Pinpoint the cell where the given text exists, returning its (x, y) midpoint coordinate. 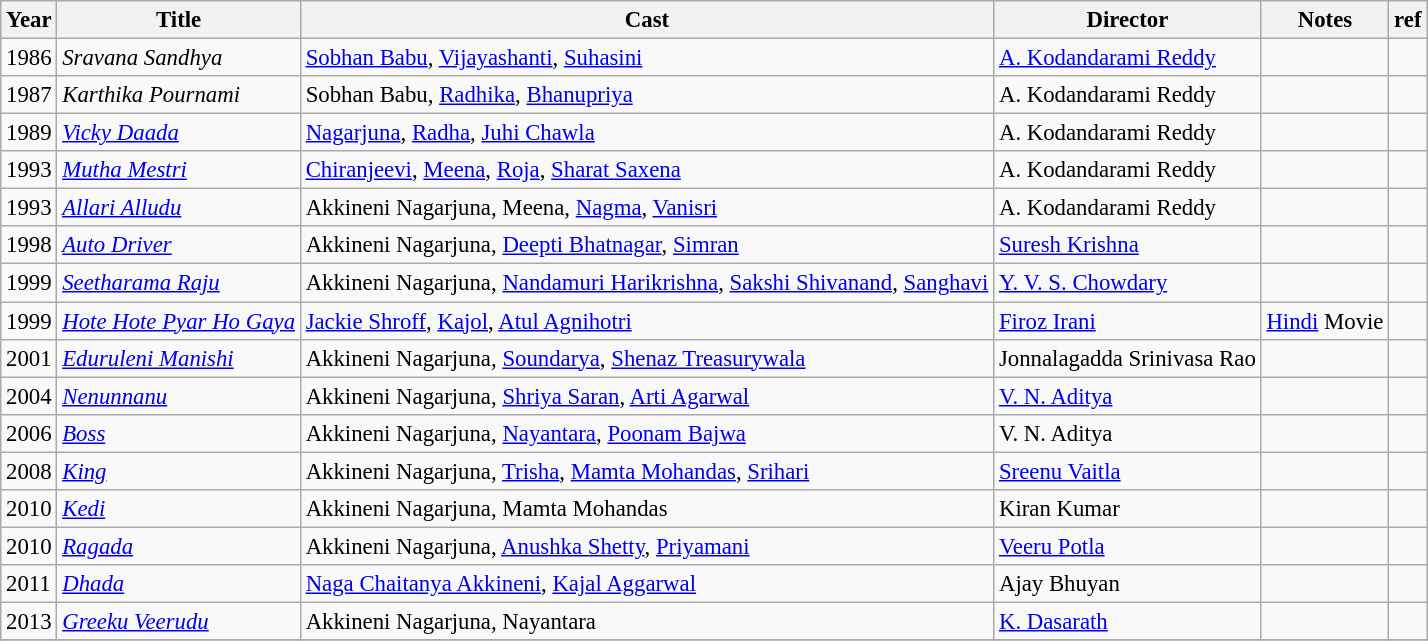
Sreenu Vaitla (1128, 471)
Eduruleni Manishi (178, 358)
Sobhan Babu, Vijayashanti, Suhasini (646, 58)
Nenunnanu (178, 396)
Allari Alludu (178, 208)
Ragada (178, 546)
Akkineni Nagarjuna, Soundarya, Shenaz Treasurywala (646, 358)
Nagarjuna, Radha, Juhi Chawla (646, 133)
Jackie Shroff, Kajol, Atul Agnihotri (646, 321)
ref (1408, 20)
Auto Driver (178, 245)
Akkineni Nagarjuna, Deepti Bhatnagar, Simran (646, 245)
Boss (178, 433)
Sobhan Babu, Radhika, Bhanupriya (646, 95)
Karthika Pournami (178, 95)
Notes (1325, 20)
Suresh Krishna (1128, 245)
Hindi Movie (1325, 321)
Ajay Bhuyan (1128, 584)
Greeku Veerudu (178, 621)
2004 (29, 396)
Sravana Sandhya (178, 58)
Jonnalagadda Srinivasa Rao (1128, 358)
Naga Chaitanya Akkineni, Kajal Aggarwal (646, 584)
Mutha Mestri (178, 170)
Veeru Potla (1128, 546)
Akkineni Nagarjuna, Anushka Shetty, Priyamani (646, 546)
Akkineni Nagarjuna, Meena, Nagma, Vanisri (646, 208)
1986 (29, 58)
Akkineni Nagarjuna, Trisha, Mamta Mohandas, Srihari (646, 471)
Title (178, 20)
Director (1128, 20)
Seetharama Raju (178, 283)
1998 (29, 245)
2013 (29, 621)
2006 (29, 433)
Cast (646, 20)
Akkineni Nagarjuna, Shriya Saran, Arti Agarwal (646, 396)
Year (29, 20)
Akkineni Nagarjuna, Nayantara (646, 621)
Chiranjeevi, Meena, Roja, Sharat Saxena (646, 170)
Kiran Kumar (1128, 509)
Akkineni Nagarjuna, Mamta Mohandas (646, 509)
Kedi (178, 509)
Hote Hote Pyar Ho Gaya (178, 321)
Akkineni Nagarjuna, Nandamuri Harikrishna, Sakshi Shivanand, Sanghavi (646, 283)
1987 (29, 95)
2001 (29, 358)
2008 (29, 471)
Y. V. S. Chowdary (1128, 283)
Dhada (178, 584)
Vicky Daada (178, 133)
1989 (29, 133)
King (178, 471)
Akkineni Nagarjuna, Nayantara, Poonam Bajwa (646, 433)
2011 (29, 584)
K. Dasarath (1128, 621)
Firoz Irani (1128, 321)
